Identify which cell holds the provided text, then report its [x, y] central coordinate. 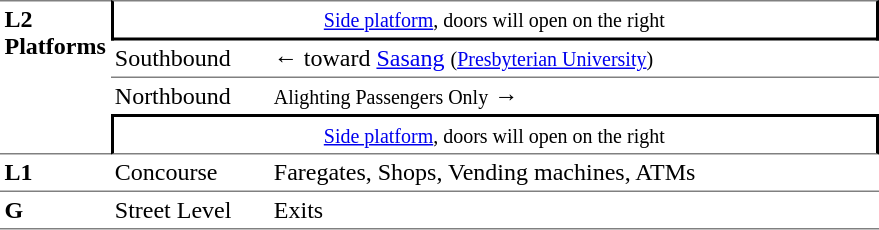
Southbound [190, 59]
Exits [574, 211]
Alighting Passengers Only → [574, 96]
Faregates, Shops, Vending machines, ATMs [574, 173]
L1 [55, 173]
Concourse [190, 173]
← toward Sasang (Presbyterian University) [574, 59]
Northbound [190, 96]
L2Platforms [55, 77]
Street Level [190, 211]
G [55, 211]
